Find where the given text appears and provide that cell's center as (x, y) coordinate. 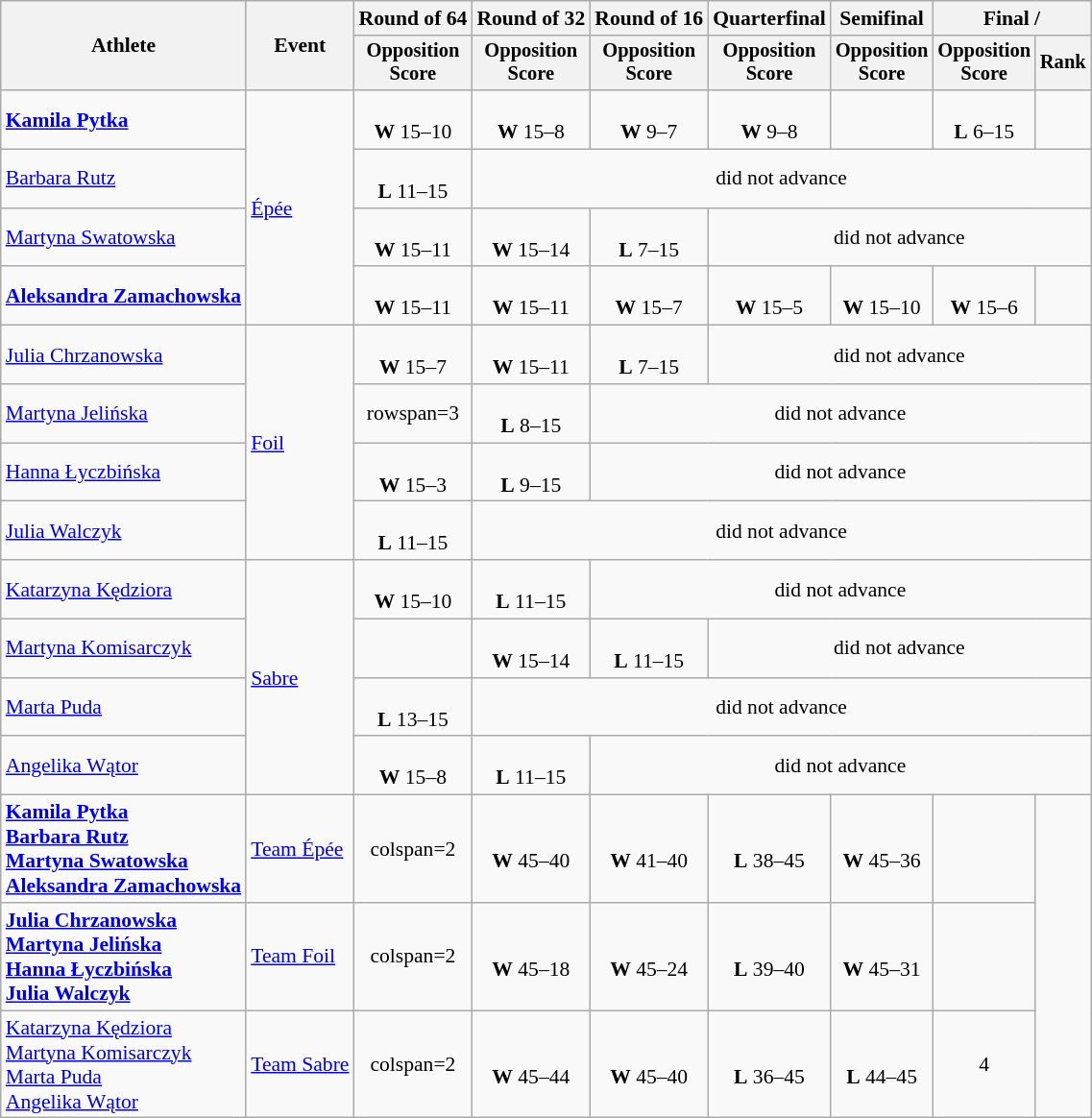
Event (300, 46)
Rank (1063, 63)
W 45–31 (882, 957)
Martyna Komisarczyk (123, 649)
Athlete (123, 46)
Round of 64 (413, 18)
W 45–36 (882, 849)
Barbara Rutz (123, 179)
W 9–7 (649, 119)
Marta Puda (123, 707)
Kamila Pytka (123, 119)
Team Sabre (300, 1064)
L 13–15 (413, 707)
Team Foil (300, 957)
Team Épée (300, 849)
W 9–8 (769, 119)
Martyna Swatowska (123, 238)
Sabre (300, 677)
L 36–45 (769, 1064)
W 41–40 (649, 849)
W 45–24 (649, 957)
L 39–40 (769, 957)
Épée (300, 207)
Semifinal (882, 18)
L 6–15 (983, 119)
W 15–6 (983, 296)
Katarzyna Kędziora (123, 590)
Julia Chrzanowska (123, 355)
W 15–3 (413, 473)
W 45–44 (530, 1064)
L 38–45 (769, 849)
L 44–45 (882, 1064)
Aleksandra Zamachowska (123, 296)
rowspan=3 (413, 413)
Kamila PytkaBarbara RutzMartyna SwatowskaAleksandra Zamachowska (123, 849)
Quarterfinal (769, 18)
Julia ChrzanowskaMartyna JelińskaHanna ŁyczbińskaJulia Walczyk (123, 957)
Hanna Łyczbińska (123, 473)
Julia Walczyk (123, 530)
W 15–5 (769, 296)
Angelika Wątor (123, 766)
Final / (1011, 18)
L 9–15 (530, 473)
Martyna Jelińska (123, 413)
4 (983, 1064)
Katarzyna KędzioraMartyna KomisarczykMarta PudaAngelika Wątor (123, 1064)
Round of 32 (530, 18)
W 45–18 (530, 957)
Round of 16 (649, 18)
L 8–15 (530, 413)
Foil (300, 443)
